For the text-containing cell, return its midpoint in [X, Y] coordinate format. 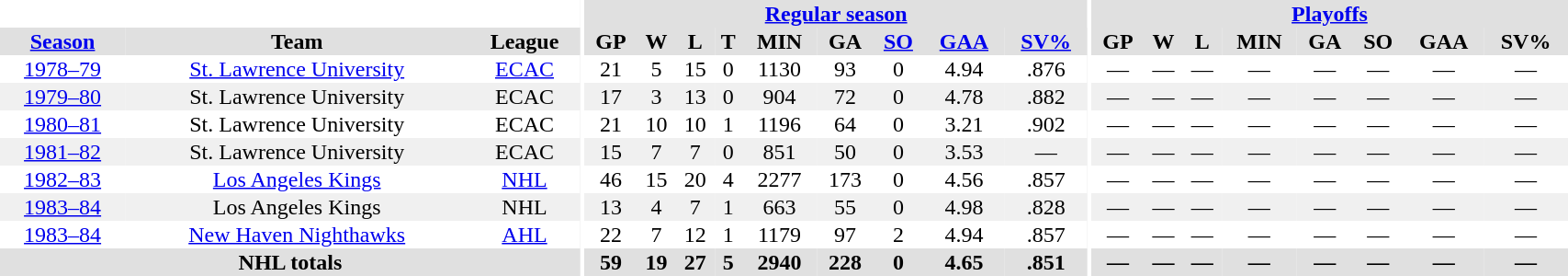
1982–83 [62, 179]
T [728, 41]
93 [845, 69]
17 [610, 97]
2277 [780, 179]
1980–81 [62, 124]
663 [780, 207]
228 [845, 262]
2940 [780, 262]
1981–82 [62, 152]
64 [845, 124]
904 [780, 97]
NHL totals [290, 262]
4.65 [964, 262]
4.98 [964, 207]
AHL [525, 235]
New Haven Nighthawks [297, 235]
.882 [1046, 97]
46 [610, 179]
50 [845, 152]
1978–79 [62, 69]
12 [695, 235]
.902 [1046, 124]
22 [610, 235]
.876 [1046, 69]
851 [780, 152]
55 [845, 207]
1979–80 [62, 97]
97 [845, 235]
Regular season [836, 14]
20 [695, 179]
Season [62, 41]
1179 [780, 235]
.828 [1046, 207]
173 [845, 179]
Team [297, 41]
League [525, 41]
4.56 [964, 179]
59 [610, 262]
19 [656, 262]
4.78 [964, 97]
Playoffs [1329, 14]
.851 [1046, 262]
3.21 [964, 124]
27 [695, 262]
3.53 [964, 152]
72 [845, 97]
3 [656, 97]
1196 [780, 124]
2 [898, 235]
1130 [780, 69]
